Return [X, Y] of the center of cell containing provided text 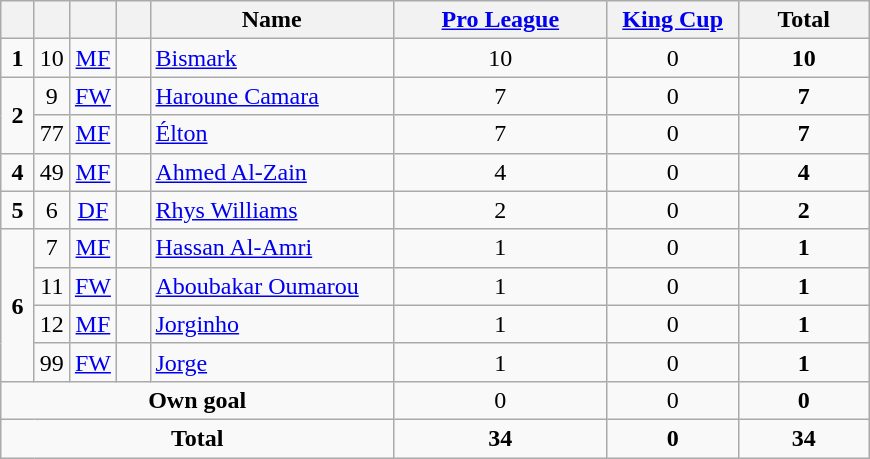
49 [52, 172]
Ahmed Al-Zain [272, 172]
Pro League [501, 20]
DF [92, 210]
Own goal [198, 400]
11 [52, 286]
Élton [272, 134]
Name [272, 20]
5 [18, 210]
99 [52, 362]
King Cup [672, 20]
9 [52, 96]
Jorginho [272, 324]
Rhys Williams [272, 210]
Aboubakar Oumarou [272, 286]
Jorge [272, 362]
Hassan Al-Amri [272, 248]
12 [52, 324]
77 [52, 134]
Haroune Camara [272, 96]
Bismark [272, 58]
